Detect which cell encompasses the target text, then output its (X, Y) center coordinate. 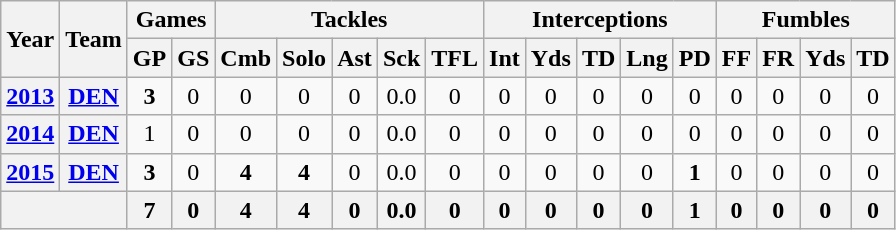
2015 (30, 172)
Games (170, 20)
Team (94, 39)
Solo (304, 58)
FR (778, 58)
Cmb (246, 58)
Lng (647, 58)
Int (505, 58)
FF (736, 58)
Tackles (350, 20)
2013 (30, 96)
GS (194, 58)
TFL (455, 58)
GP (149, 58)
Year (30, 39)
Interceptions (600, 20)
Sck (401, 58)
PD (694, 58)
7 (149, 210)
Ast (355, 58)
2014 (30, 134)
Fumbles (806, 20)
